Provide the (X, Y) coordinate of the cell's center where the given text is located.  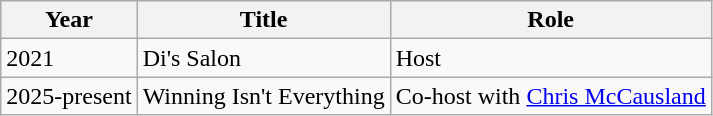
Co-host with Chris McCausland (550, 96)
Role (550, 20)
Year (69, 20)
Title (264, 20)
Winning Isn't Everything (264, 96)
Di's Salon (264, 58)
2025-present (69, 96)
2021 (69, 58)
Host (550, 58)
